Output the [x, y] coordinate of the center of the cell containing the given text.  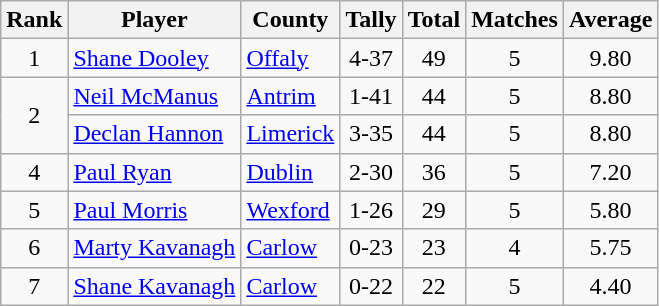
1-41 [371, 96]
29 [434, 210]
Paul Ryan [154, 172]
3-35 [371, 134]
5.75 [610, 248]
23 [434, 248]
Total [434, 20]
7.20 [610, 172]
4-37 [371, 58]
22 [434, 286]
Wexford [290, 210]
Shane Kavanagh [154, 286]
2-30 [371, 172]
36 [434, 172]
Marty Kavanagh [154, 248]
County [290, 20]
5.80 [610, 210]
Declan Hannon [154, 134]
Shane Dooley [154, 58]
Limerick [290, 134]
4.40 [610, 286]
Neil McManus [154, 96]
2 [34, 115]
Rank [34, 20]
0-23 [371, 248]
Player [154, 20]
1-26 [371, 210]
6 [34, 248]
9.80 [610, 58]
Paul Morris [154, 210]
Offaly [290, 58]
Tally [371, 20]
Matches [515, 20]
Antrim [290, 96]
0-22 [371, 286]
Dublin [290, 172]
1 [34, 58]
7 [34, 286]
49 [434, 58]
Average [610, 20]
